Locate the cell with the specified text and output its [x, y] center coordinate. 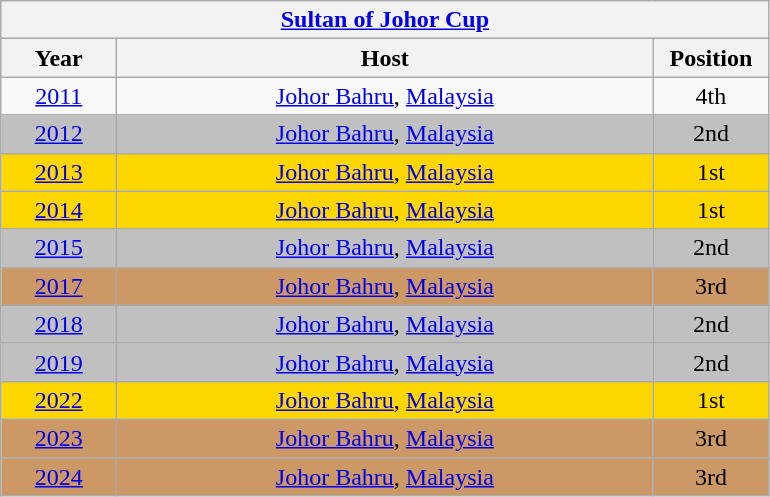
2023 [59, 438]
Host [385, 58]
2012 [59, 134]
Position [711, 58]
Sultan of Johor Cup [385, 20]
2017 [59, 286]
2018 [59, 324]
2022 [59, 400]
2015 [59, 248]
2024 [59, 477]
2019 [59, 362]
4th [711, 96]
2011 [59, 96]
2014 [59, 210]
Year [59, 58]
2013 [59, 172]
